Capture the cell that displays the provided text and extract its [x, y] central coordinate. 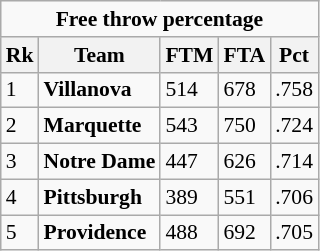
.724 [294, 126]
5 [20, 233]
FTA [244, 55]
Notre Dame [99, 162]
Free throw percentage [160, 19]
Villanova [99, 90]
FTM [189, 55]
551 [244, 197]
.714 [294, 162]
4 [20, 197]
.758 [294, 90]
Providence [99, 233]
626 [244, 162]
1 [20, 90]
Marquette [99, 126]
447 [189, 162]
Team [99, 55]
Rk [20, 55]
543 [189, 126]
750 [244, 126]
678 [244, 90]
3 [20, 162]
389 [189, 197]
692 [244, 233]
514 [189, 90]
2 [20, 126]
.705 [294, 233]
.706 [294, 197]
Pct [294, 55]
Pittsburgh [99, 197]
488 [189, 233]
